Detect which cell encompasses the target text, then output its (x, y) center coordinate. 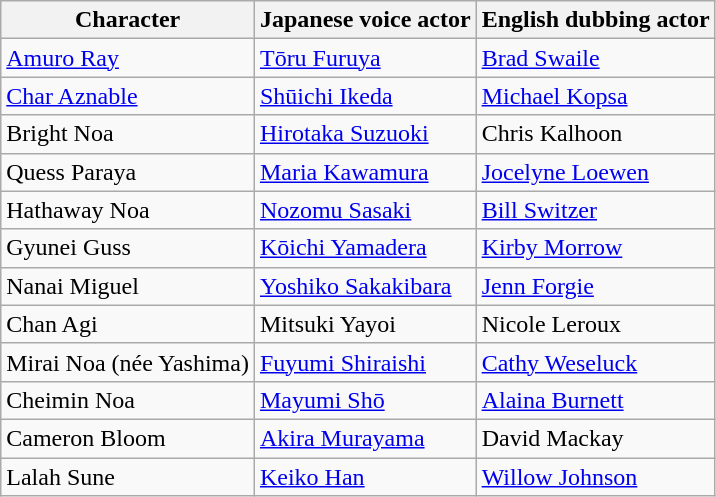
Mitsuki Yayoi (365, 324)
Cathy Weseluck (596, 362)
Kirby Morrow (596, 248)
Chris Kalhoon (596, 134)
Maria Kawamura (365, 172)
David Mackay (596, 438)
Nozomu Sasaki (365, 210)
Bill Switzer (596, 210)
Hathaway Noa (128, 210)
Brad Swaile (596, 58)
English dubbing actor (596, 20)
Nicole Leroux (596, 324)
Japanese voice actor (365, 20)
Cameron Bloom (128, 438)
Lalah Sune (128, 477)
Amuro Ray (128, 58)
Gyunei Guss (128, 248)
Fuyumi Shiraishi (365, 362)
Cheimin Noa (128, 400)
Character (128, 20)
Jocelyne Loewen (596, 172)
Hirotaka Suzuoki (365, 134)
Tōru Furuya (365, 58)
Char Aznable (128, 96)
Chan Agi (128, 324)
Keiko Han (365, 477)
Mayumi Shō (365, 400)
Quess Paraya (128, 172)
Mirai Noa (née Yashima) (128, 362)
Kōichi Yamadera (365, 248)
Akira Murayama (365, 438)
Willow Johnson (596, 477)
Nanai Miguel (128, 286)
Bright Noa (128, 134)
Shūichi Ikeda (365, 96)
Michael Kopsa (596, 96)
Yoshiko Sakakibara (365, 286)
Jenn Forgie (596, 286)
Alaina Burnett (596, 400)
